Scan for the cell matching the given text and deliver its (X, Y) coordinate at center. 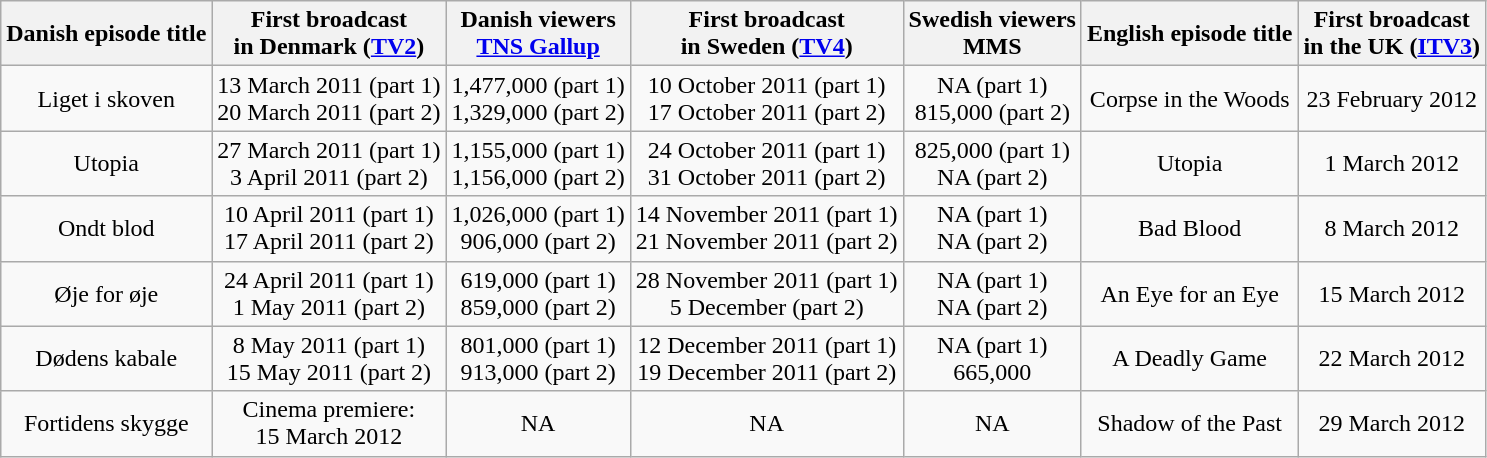
An Eye for an Eye (1189, 294)
Danish episode title (106, 34)
825,000 (part 1)NA (part 2) (992, 164)
13 March 2011 (part 1)20 March 2011 (part 2) (329, 98)
8 March 2012 (1392, 228)
1 March 2012 (1392, 164)
Dødens kabale (106, 358)
24 April 2011 (part 1)1 May 2011 (part 2) (329, 294)
NA (part 1)815,000 (part 2) (992, 98)
Cinema premiere:15 March 2012 (329, 424)
1,155,000 (part 1)1,156,000 (part 2) (538, 164)
27 March 2011 (part 1)3 April 2011 (part 2) (329, 164)
1,026,000 (part 1)906,000 (part 2) (538, 228)
Ondt blod (106, 228)
Øje for øje (106, 294)
Swedish viewersMMS (992, 34)
22 March 2012 (1392, 358)
10 April 2011 (part 1)17 April 2011 (part 2) (329, 228)
12 December 2011 (part 1)19 December 2011 (part 2) (766, 358)
First broadcastin Denmark (TV2) (329, 34)
15 March 2012 (1392, 294)
Shadow of the Past (1189, 424)
8 May 2011 (part 1)15 May 2011 (part 2) (329, 358)
First broadcastin the UK (ITV3) (1392, 34)
801,000 (part 1)913,000 (part 2) (538, 358)
29 March 2012 (1392, 424)
10 October 2011 (part 1)17 October 2011 (part 2) (766, 98)
1,477,000 (part 1)1,329,000 (part 2) (538, 98)
Corpse in the Woods (1189, 98)
28 November 2011 (part 1)5 December (part 2) (766, 294)
Bad Blood (1189, 228)
23 February 2012 (1392, 98)
First broadcastin Sweden (TV4) (766, 34)
Fortidens skygge (106, 424)
English episode title (1189, 34)
14 November 2011 (part 1)21 November 2011 (part 2) (766, 228)
Liget i skoven (106, 98)
24 October 2011 (part 1)31 October 2011 (part 2) (766, 164)
A Deadly Game (1189, 358)
619,000 (part 1)859,000 (part 2) (538, 294)
NA (part 1)665,000 (992, 358)
Danish viewersTNS Gallup (538, 34)
